Locate the cell with the specified text and output its (X, Y) center coordinate. 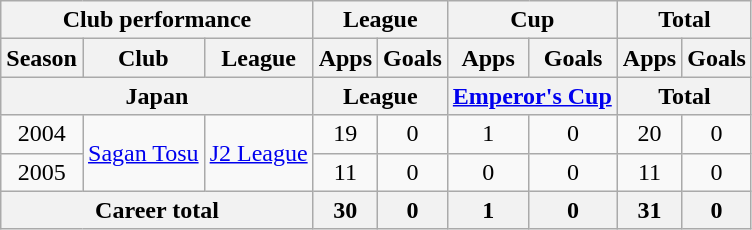
19 (345, 134)
Season (42, 58)
J2 League (258, 153)
Japan (157, 96)
2004 (42, 134)
Sagan Tosu (143, 153)
2005 (42, 172)
31 (649, 210)
30 (345, 210)
20 (649, 134)
Career total (157, 210)
Cup (532, 20)
Club performance (157, 20)
Emperor's Cup (532, 96)
Club (143, 58)
